Capture the cell that displays the provided text and extract its (x, y) central coordinate. 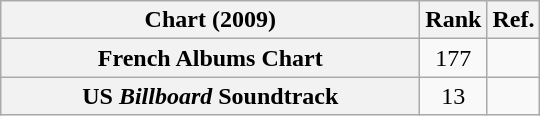
177 (454, 58)
French Albums Chart (210, 58)
Ref. (514, 20)
13 (454, 96)
US Billboard Soundtrack (210, 96)
Rank (454, 20)
Chart (2009) (210, 20)
